For the text-containing cell, return its midpoint in [X, Y] coordinate format. 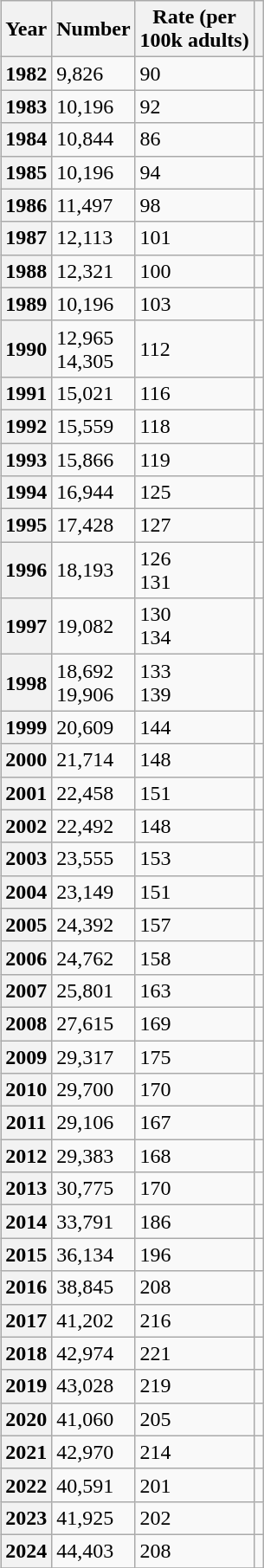
18,193 [93, 570]
29,106 [93, 1123]
23,149 [93, 892]
33,791 [93, 1222]
43,028 [93, 1386]
44,403 [93, 1551]
90 [194, 74]
15,559 [93, 426]
2007 [26, 990]
205 [194, 1419]
24,392 [93, 925]
1990 [26, 348]
22,458 [93, 793]
40,591 [93, 1485]
196 [194, 1255]
2023 [26, 1518]
Number [93, 29]
1998 [26, 682]
153 [194, 859]
2024 [26, 1551]
201 [194, 1485]
202 [194, 1518]
22,492 [93, 826]
2006 [26, 958]
10,844 [93, 139]
2014 [26, 1222]
23,555 [93, 859]
12,96514,305 [93, 348]
30,775 [93, 1189]
12,113 [93, 238]
2000 [26, 760]
1997 [26, 627]
15,866 [93, 460]
2002 [26, 826]
219 [194, 1386]
2015 [26, 1255]
2008 [26, 1023]
1992 [26, 426]
2019 [26, 1386]
1987 [26, 238]
94 [194, 172]
21,714 [93, 760]
2011 [26, 1123]
169 [194, 1023]
17,428 [93, 526]
2003 [26, 859]
42,974 [93, 1353]
2004 [26, 892]
186 [194, 1222]
127 [194, 526]
158 [194, 958]
1993 [26, 460]
25,801 [93, 990]
16,944 [93, 493]
1985 [26, 172]
1996 [26, 570]
11,497 [93, 205]
41,060 [93, 1419]
Rate (per100k adults) [194, 29]
Year [26, 29]
86 [194, 139]
20,609 [93, 727]
27,615 [93, 1023]
92 [194, 106]
116 [194, 393]
2013 [26, 1189]
118 [194, 426]
1991 [26, 393]
112 [194, 348]
119 [194, 460]
12,321 [93, 271]
2012 [26, 1156]
163 [194, 990]
216 [194, 1320]
15,021 [93, 393]
19,082 [93, 627]
2001 [26, 793]
130134 [194, 627]
167 [194, 1123]
41,202 [93, 1320]
29,383 [93, 1156]
1982 [26, 74]
100 [194, 271]
2022 [26, 1485]
1994 [26, 493]
2020 [26, 1419]
2016 [26, 1287]
98 [194, 205]
2021 [26, 1452]
2005 [26, 925]
1989 [26, 304]
2009 [26, 1057]
18,69219,906 [93, 682]
29,700 [93, 1090]
1983 [26, 106]
126131 [194, 570]
103 [194, 304]
1995 [26, 526]
2017 [26, 1320]
38,845 [93, 1287]
36,134 [93, 1255]
175 [194, 1057]
144 [194, 727]
9,826 [93, 74]
1986 [26, 205]
41,925 [93, 1518]
133139 [194, 682]
2018 [26, 1353]
24,762 [93, 958]
214 [194, 1452]
1999 [26, 727]
2010 [26, 1090]
42,970 [93, 1452]
157 [194, 925]
168 [194, 1156]
125 [194, 493]
1984 [26, 139]
221 [194, 1353]
29,317 [93, 1057]
101 [194, 238]
1988 [26, 271]
